Search for the cell housing the specified text and yield its [x, y] center coordinate. 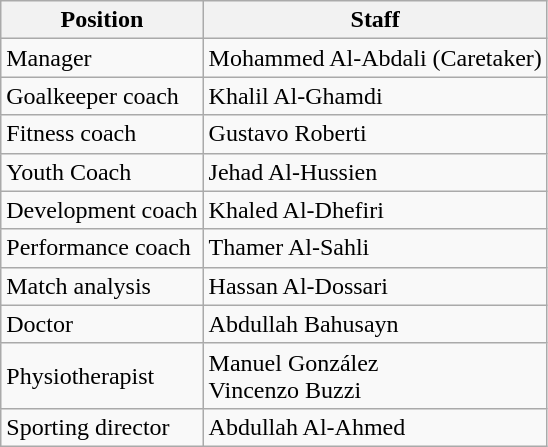
Thamer Al-Sahli [375, 248]
Manager [102, 58]
Doctor [102, 324]
Development coach [102, 210]
Abdullah Al-Ahmed [375, 427]
Goalkeeper coach [102, 96]
Fitness coach [102, 134]
Mohammed Al-Abdali (Caretaker) [375, 58]
Manuel González Vincenzo Buzzi [375, 376]
Jehad Al-Hussien [375, 172]
Match analysis [102, 286]
Performance coach [102, 248]
Gustavo Roberti [375, 134]
Abdullah Bahusayn [375, 324]
Position [102, 20]
Khalil Al-Ghamdi [375, 96]
Staff [375, 20]
Sporting director [102, 427]
Hassan Al-Dossari [375, 286]
Youth Coach [102, 172]
Physiotherapist [102, 376]
Khaled Al-Dhefiri [375, 210]
